Detect which cell encompasses the target text, then output its [x, y] center coordinate. 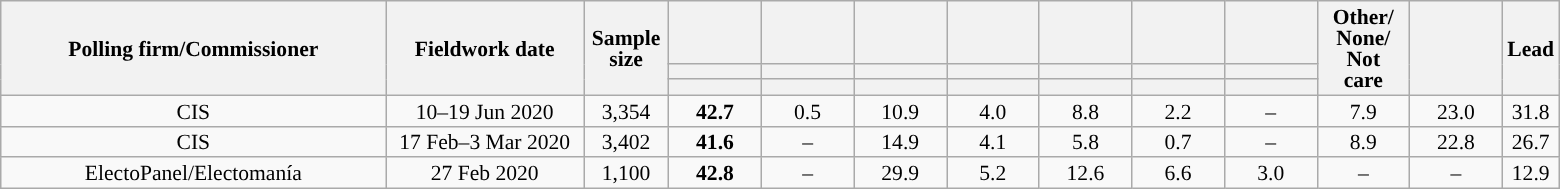
31.8 [1530, 110]
22.8 [1456, 142]
Other/None/Notcare [1364, 48]
27 Feb 2020 [485, 174]
Polling firm/Commissioner [194, 48]
41.6 [716, 142]
26.7 [1530, 142]
3.0 [1270, 174]
4.1 [992, 142]
42.7 [716, 110]
Sample size [626, 48]
7.9 [1364, 110]
1,100 [626, 174]
3,402 [626, 142]
5.8 [1086, 142]
10.9 [900, 110]
0.5 [808, 110]
Fieldwork date [485, 48]
14.9 [900, 142]
8.9 [1364, 142]
6.6 [1178, 174]
10–19 Jun 2020 [485, 110]
12.6 [1086, 174]
ElectoPanel/Electomanía [194, 174]
17 Feb–3 Mar 2020 [485, 142]
2.2 [1178, 110]
5.2 [992, 174]
42.8 [716, 174]
0.7 [1178, 142]
12.9 [1530, 174]
23.0 [1456, 110]
Lead [1530, 48]
3,354 [626, 110]
4.0 [992, 110]
8.8 [1086, 110]
29.9 [900, 174]
